Find where the given text appears and provide that cell's center as (X, Y) coordinate. 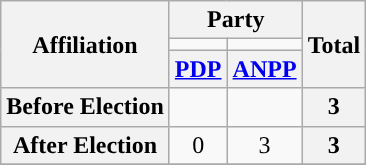
Before Election (86, 107)
0 (198, 145)
ANPP (264, 69)
PDP (198, 69)
Affiliation (86, 44)
Total (334, 44)
Party (236, 20)
After Election (86, 145)
